Pinpoint the cell where the given text exists, returning its [X, Y] midpoint coordinate. 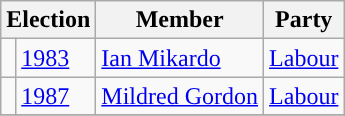
Member [180, 20]
Election [48, 20]
Mildred Gordon [180, 96]
1983 [56, 58]
Ian Mikardo [180, 58]
1987 [56, 96]
Party [304, 20]
